Detect which cell encompasses the target text, then output its [X, Y] center coordinate. 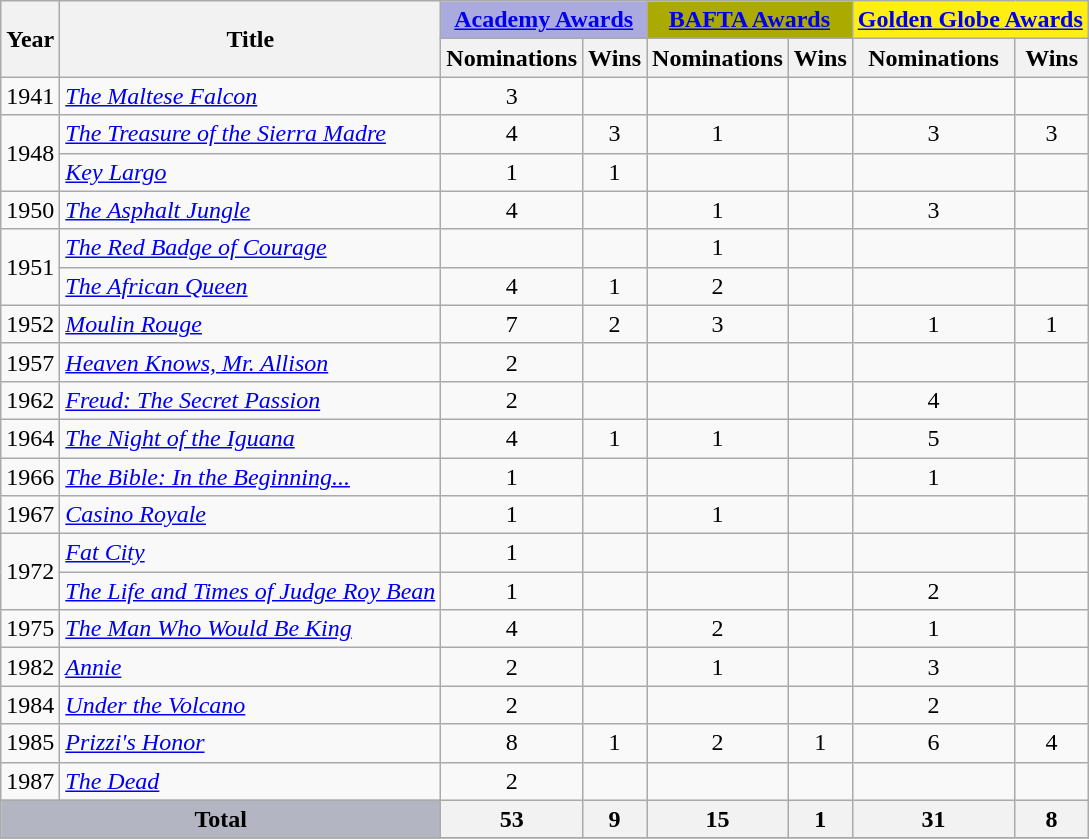
Prizzi's Honor [250, 743]
1950 [30, 210]
9 [615, 819]
The African Queen [250, 286]
The Life and Times of Judge Roy Bean [250, 591]
Key Largo [250, 172]
The Man Who Would Be King [250, 629]
1984 [30, 705]
1975 [30, 629]
Heaven Knows, Mr. Allison [250, 362]
7 [512, 324]
Freud: The Secret Passion [250, 400]
5 [934, 438]
The Maltese Falcon [250, 96]
1952 [30, 324]
Moulin Rouge [250, 324]
The Dead [250, 781]
1987 [30, 781]
Year [30, 39]
6 [934, 743]
1985 [30, 743]
1982 [30, 667]
1972 [30, 572]
1948 [30, 153]
1941 [30, 96]
The Red Badge of Courage [250, 248]
1962 [30, 400]
The Treasure of the Sierra Madre [250, 134]
31 [934, 819]
1967 [30, 515]
53 [512, 819]
Academy Awards [544, 20]
1957 [30, 362]
Total [221, 819]
BAFTA Awards [750, 20]
The Asphalt Jungle [250, 210]
1951 [30, 267]
15 [718, 819]
The Night of the Iguana [250, 438]
1964 [30, 438]
Under the Volcano [250, 705]
Golden Globe Awards [970, 20]
The Bible: In the Beginning... [250, 477]
1966 [30, 477]
Title [250, 39]
Fat City [250, 553]
Annie [250, 667]
Casino Royale [250, 515]
